Detect which cell encompasses the target text, then output its (x, y) center coordinate. 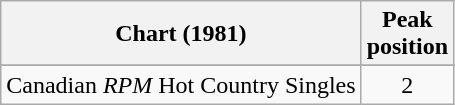
Canadian RPM Hot Country Singles (181, 85)
Chart (1981) (181, 34)
2 (407, 85)
Peakposition (407, 34)
